Detect which cell encompasses the target text, then output its [X, Y] center coordinate. 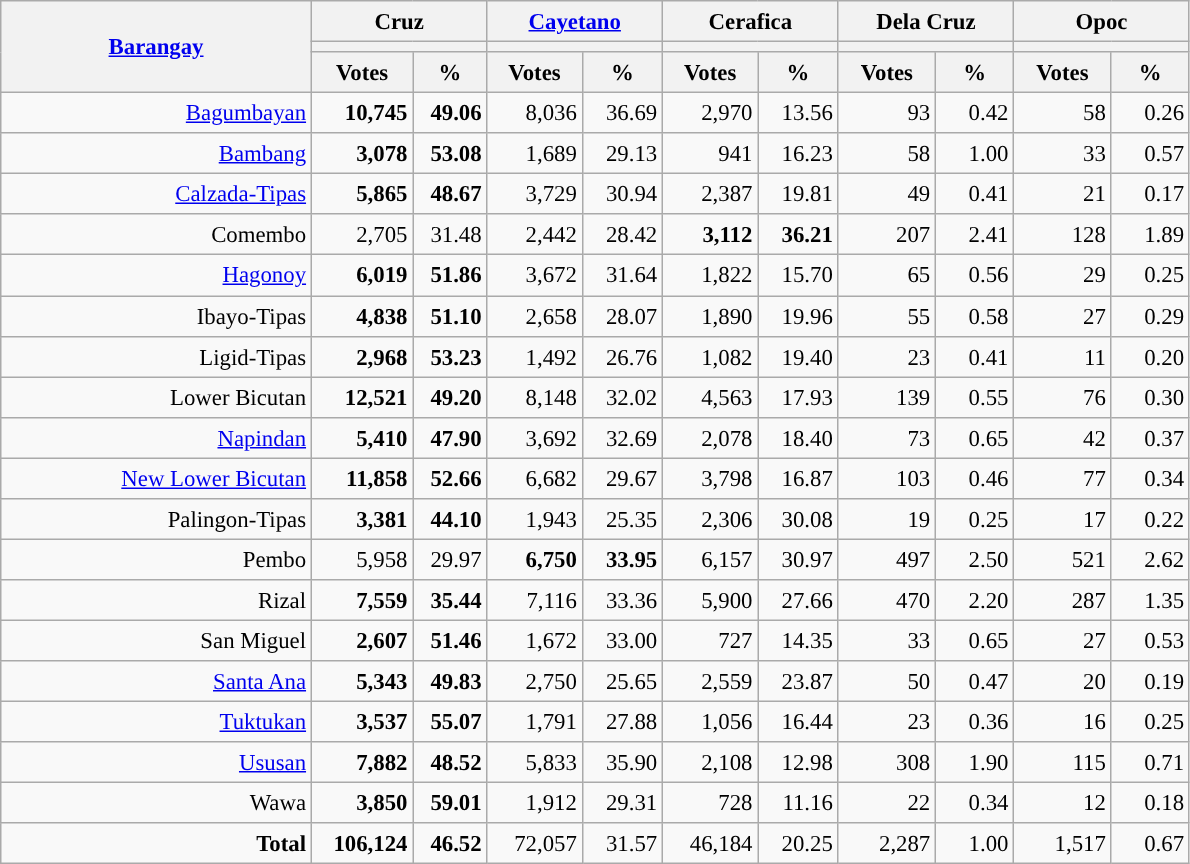
1,791 [534, 722]
Lower Bicutan [156, 398]
12.98 [798, 762]
2,078 [710, 438]
55.07 [450, 722]
0.20 [1150, 356]
3,537 [362, 722]
33.95 [622, 560]
1,912 [534, 804]
2,387 [710, 194]
2,108 [710, 762]
20.25 [798, 844]
10,745 [362, 114]
31.48 [450, 234]
470 [886, 600]
7,559 [362, 600]
42 [1062, 438]
7,116 [534, 600]
6,157 [710, 560]
19 [886, 520]
0.56 [975, 276]
25.65 [622, 682]
33.00 [622, 640]
2.20 [975, 600]
4,838 [362, 316]
1.35 [1150, 600]
11 [1062, 356]
Cruz [399, 22]
17 [1062, 520]
Opoc [1102, 22]
29.31 [622, 804]
17.93 [798, 398]
Calzada-Tipas [156, 194]
728 [710, 804]
0.26 [1150, 114]
Dela Cruz [926, 22]
2,968 [362, 356]
0.67 [1150, 844]
Cerafica [751, 22]
Barangay [156, 47]
46.52 [450, 844]
Ususan [156, 762]
Comembo [156, 234]
7,882 [362, 762]
46,184 [710, 844]
29.97 [450, 560]
93 [886, 114]
Bambang [156, 154]
0.46 [975, 478]
Pembo [156, 560]
53.08 [450, 154]
8,036 [534, 114]
1.89 [1150, 234]
47.90 [450, 438]
51.10 [450, 316]
0.30 [1150, 398]
49.06 [450, 114]
31.64 [622, 276]
18.40 [798, 438]
3,729 [534, 194]
San Miguel [156, 640]
0.19 [1150, 682]
0.29 [1150, 316]
Cayetano [575, 22]
29.13 [622, 154]
29.67 [622, 478]
28.42 [622, 234]
0.37 [1150, 438]
6,750 [534, 560]
73 [886, 438]
49.20 [450, 398]
0.58 [975, 316]
Total [156, 844]
27.66 [798, 600]
Ibayo-Tipas [156, 316]
0.57 [1150, 154]
59.01 [450, 804]
14.35 [798, 640]
1,517 [1062, 844]
12 [1062, 804]
497 [886, 560]
5,865 [362, 194]
11.16 [798, 804]
32.69 [622, 438]
29 [1062, 276]
0.17 [1150, 194]
51.86 [450, 276]
0.18 [1150, 804]
28.07 [622, 316]
New Lower Bicutan [156, 478]
139 [886, 398]
2,705 [362, 234]
26.76 [622, 356]
22 [886, 804]
31.57 [622, 844]
0.53 [1150, 640]
16.23 [798, 154]
16.87 [798, 478]
Bagumbayan [156, 114]
128 [1062, 234]
521 [1062, 560]
3,078 [362, 154]
51.46 [450, 640]
25.35 [622, 520]
4,563 [710, 398]
2,287 [886, 844]
5,410 [362, 438]
0.47 [975, 682]
44.10 [450, 520]
103 [886, 478]
5,833 [534, 762]
13.56 [798, 114]
1.90 [975, 762]
35.44 [450, 600]
0.55 [975, 398]
727 [710, 640]
2.50 [975, 560]
1,890 [710, 316]
308 [886, 762]
941 [710, 154]
Tuktukan [156, 722]
3,798 [710, 478]
3,850 [362, 804]
Napindan [156, 438]
0.42 [975, 114]
30.08 [798, 520]
1,056 [710, 722]
1,082 [710, 356]
76 [1062, 398]
15.70 [798, 276]
1,943 [534, 520]
0.71 [1150, 762]
19.40 [798, 356]
19.96 [798, 316]
115 [1062, 762]
48.52 [450, 762]
5,958 [362, 560]
27.88 [622, 722]
Ligid-Tipas [156, 356]
30.97 [798, 560]
207 [886, 234]
6,682 [534, 478]
2,970 [710, 114]
50 [886, 682]
1,689 [534, 154]
52.66 [450, 478]
20 [1062, 682]
5,900 [710, 600]
36.21 [798, 234]
3,381 [362, 520]
5,343 [362, 682]
0.22 [1150, 520]
106,124 [362, 844]
2,607 [362, 640]
16 [1062, 722]
2,442 [534, 234]
77 [1062, 478]
3,692 [534, 438]
0.36 [975, 722]
287 [1062, 600]
Santa Ana [156, 682]
6,019 [362, 276]
49.83 [450, 682]
16.44 [798, 722]
3,112 [710, 234]
33.36 [622, 600]
36.69 [622, 114]
35.90 [622, 762]
72,057 [534, 844]
1,492 [534, 356]
2,750 [534, 682]
3,672 [534, 276]
1,672 [534, 640]
Hagonoy [156, 276]
53.23 [450, 356]
21 [1062, 194]
32.02 [622, 398]
Wawa [156, 804]
23.87 [798, 682]
8,148 [534, 398]
2,559 [710, 682]
55 [886, 316]
11,858 [362, 478]
30.94 [622, 194]
Rizal [156, 600]
2,306 [710, 520]
2.62 [1150, 560]
65 [886, 276]
1,822 [710, 276]
48.67 [450, 194]
49 [886, 194]
Palingon-Tipas [156, 520]
12,521 [362, 398]
19.81 [798, 194]
2.41 [975, 234]
2,658 [534, 316]
